Pinpoint the cell where the given text exists, returning its (X, Y) midpoint coordinate. 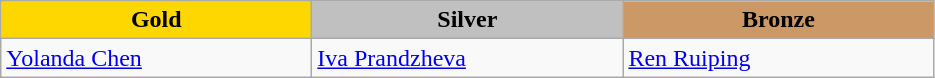
Silver (468, 20)
Ren Ruiping (778, 58)
Bronze (778, 20)
Yolanda Chen (156, 58)
Iva Prandzheva (468, 58)
Gold (156, 20)
